Locate the cell with the specified text and output its (x, y) center coordinate. 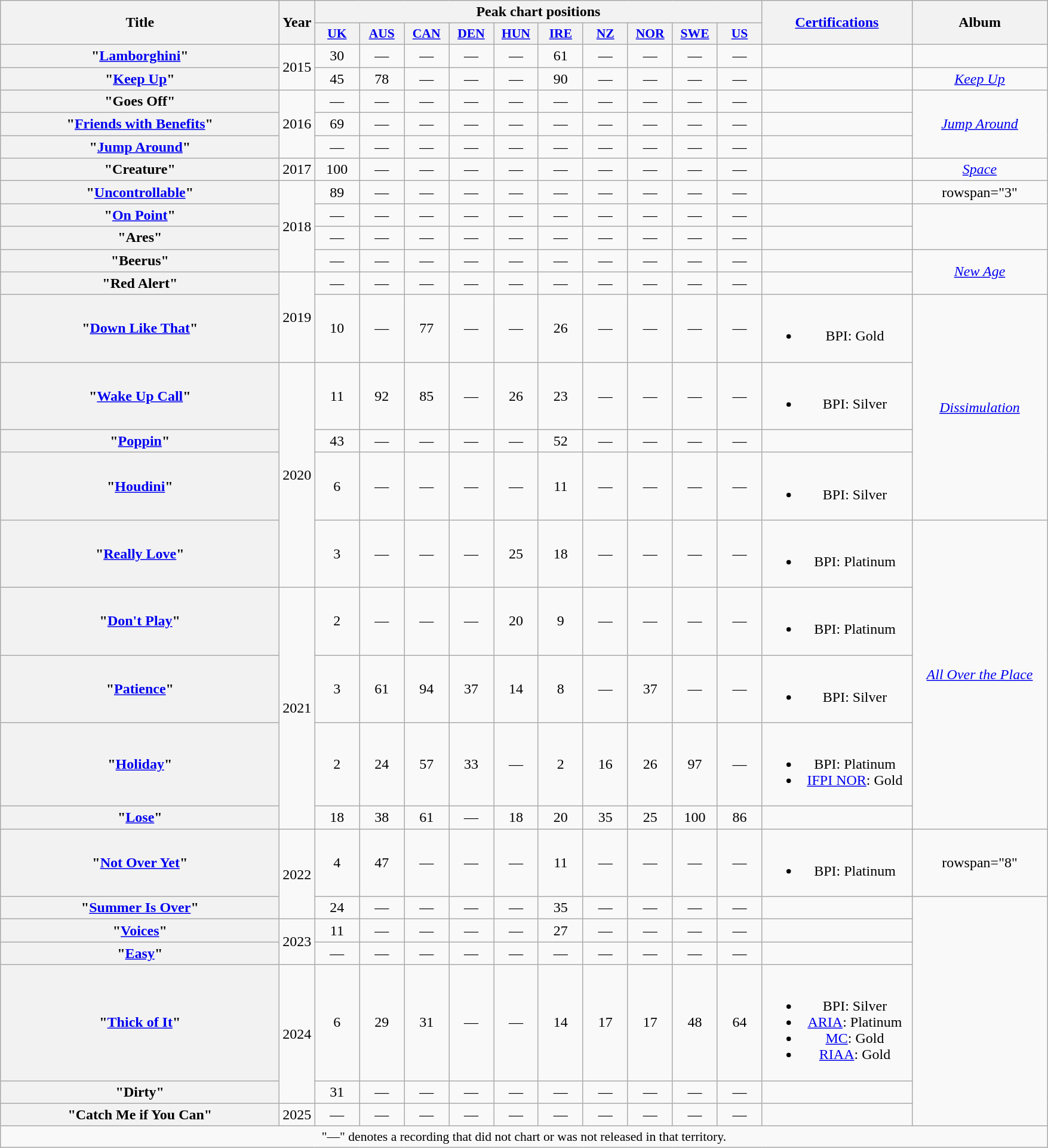
89 (337, 192)
NZ (606, 34)
"Jump Around" (140, 147)
27 (560, 931)
BPI: PlatinumIFPI NOR: Gold (837, 765)
64 (739, 1023)
BPI: SilverARIA: PlatinumMC: GoldRIAA: Gold (837, 1023)
"Wake Up Call" (140, 395)
Year (297, 23)
Jump Around (979, 124)
IRE (560, 34)
29 (382, 1023)
2019 (297, 317)
"Thick of It" (140, 1023)
69 (337, 124)
"Not Over Yet" (140, 862)
30 (337, 56)
"Patience" (140, 688)
"Beerus" (140, 260)
45 (337, 78)
"Houdini" (140, 486)
"Red Alert" (140, 283)
"Poppin" (140, 441)
2025 (297, 1115)
Title (140, 23)
"Don't Play" (140, 621)
47 (382, 862)
SWE (695, 34)
All Over the Place (979, 674)
"Creature" (140, 170)
2020 (297, 474)
"Summer Is Over" (140, 908)
AUS (382, 34)
Dissimulation (979, 407)
2021 (297, 708)
DEN (472, 34)
10 (337, 329)
2016 (297, 124)
"Goes Off" (140, 102)
UK (337, 34)
"Friends with Benefits" (140, 124)
16 (606, 765)
rowspan="8" (979, 862)
94 (426, 688)
CAN (426, 34)
US (739, 34)
"Lose" (140, 818)
57 (426, 765)
"Uncontrollable" (140, 192)
90 (560, 78)
rowspan="3" (979, 192)
New Age (979, 272)
"—" denotes a recording that did not chart or was not released in that territory. (524, 1137)
2023 (297, 942)
9 (560, 621)
"Easy" (140, 953)
23 (560, 395)
33 (472, 765)
BPI: Gold (837, 329)
HUN (516, 34)
Album (979, 23)
"Holiday" (140, 765)
48 (695, 1023)
77 (426, 329)
43 (337, 441)
Space (979, 170)
"Ares" (140, 238)
38 (382, 818)
Keep Up (979, 78)
NOR (650, 34)
2017 (297, 170)
"Dirty" (140, 1092)
92 (382, 395)
"Lamborghini" (140, 56)
2022 (297, 874)
"Voices" (140, 931)
"Really Love" (140, 553)
52 (560, 441)
4 (337, 862)
Certifications (837, 23)
2015 (297, 67)
"Catch Me if You Can" (140, 1115)
78 (382, 78)
"Keep Up" (140, 78)
2018 (297, 226)
"On Point" (140, 215)
8 (560, 688)
97 (695, 765)
Peak chart positions (539, 12)
2024 (297, 1034)
"Down Like That" (140, 329)
85 (426, 395)
86 (739, 818)
